Provide the (x, y) coordinate of the cell's center where the given text is located.  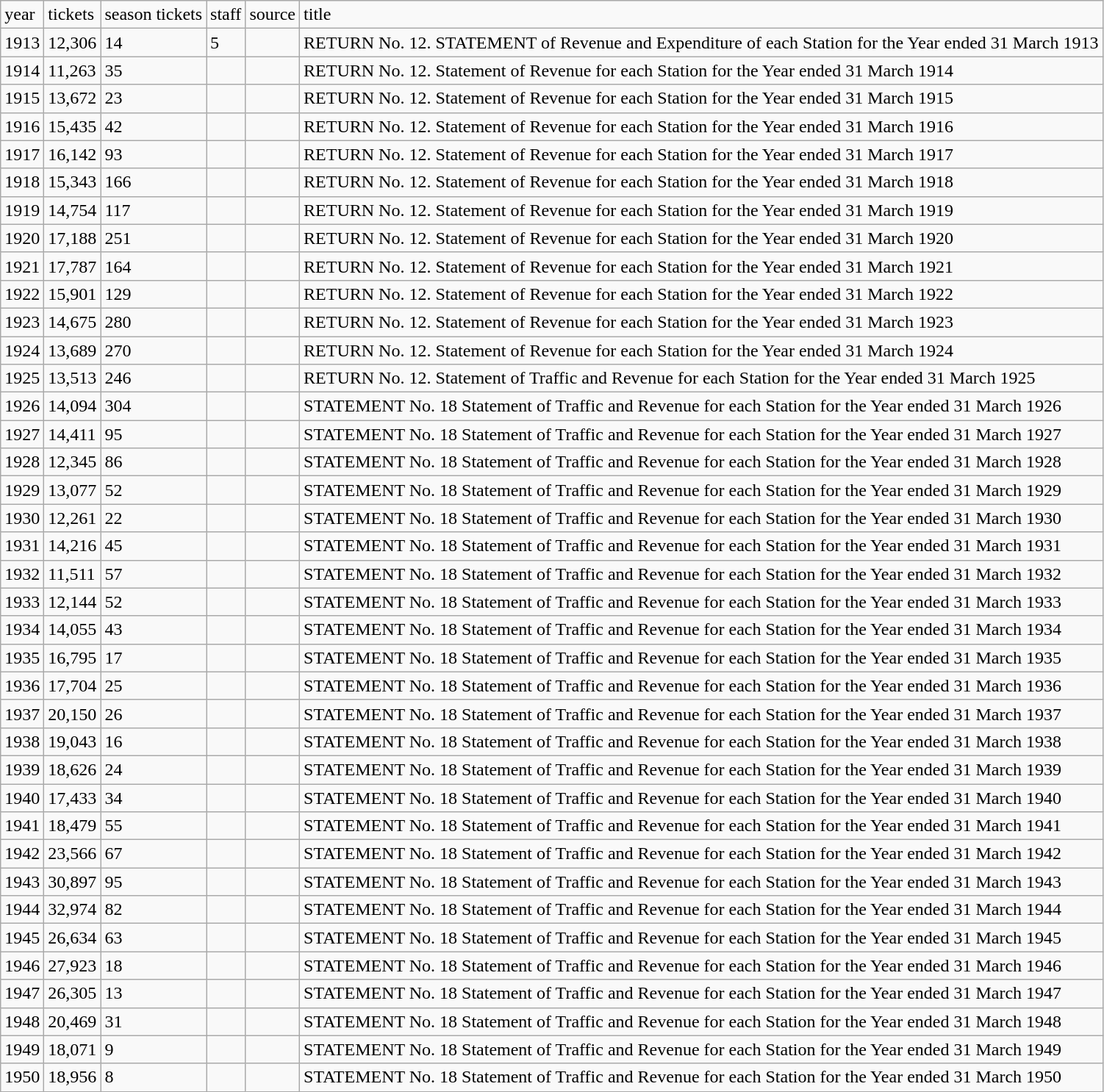
26 (154, 714)
16 (154, 741)
STATEMENT No. 18 Statement of Traffic and Revenue for each Station for the Year ended 31 March 1945 (701, 938)
251 (154, 238)
1929 (22, 490)
8 (154, 1077)
RETURN No. 12. Statement of Revenue for each Station for the Year ended 31 March 1914 (701, 71)
17 (154, 658)
tickets (72, 15)
12,144 (72, 602)
42 (154, 126)
23,566 (72, 854)
STATEMENT No. 18 Statement of Traffic and Revenue for each Station for the Year ended 31 March 1937 (701, 714)
13,672 (72, 98)
1916 (22, 126)
STATEMENT No. 18 Statement of Traffic and Revenue for each Station for the Year ended 31 March 1934 (701, 630)
STATEMENT No. 18 Statement of Traffic and Revenue for each Station for the Year ended 31 March 1930 (701, 518)
1917 (22, 154)
16,795 (72, 658)
57 (154, 574)
1930 (22, 518)
20,150 (72, 714)
246 (154, 378)
RETURN No. 12. Statement of Revenue for each Station for the Year ended 31 March 1920 (701, 238)
STATEMENT No. 18 Statement of Traffic and Revenue for each Station for the Year ended 31 March 1941 (701, 826)
RETURN No. 12. STATEMENT of Revenue and Expenditure of each Station for the Year ended 31 March 1913 (701, 43)
1924 (22, 351)
13,689 (72, 351)
11,511 (72, 574)
34 (154, 797)
1920 (22, 238)
15,343 (72, 182)
23 (154, 98)
STATEMENT No. 18 Statement of Traffic and Revenue for each Station for the Year ended 31 March 1933 (701, 602)
staff (226, 15)
1919 (22, 210)
270 (154, 351)
26,634 (72, 938)
1918 (22, 182)
12,261 (72, 518)
18 (154, 966)
13,077 (72, 490)
55 (154, 826)
1942 (22, 854)
14,055 (72, 630)
1921 (22, 266)
STATEMENT No. 18 Statement of Traffic and Revenue for each Station for the Year ended 31 March 1928 (701, 462)
STATEMENT No. 18 Statement of Traffic and Revenue for each Station for the Year ended 31 March 1931 (701, 546)
14,754 (72, 210)
13,513 (72, 378)
1926 (22, 406)
26,305 (72, 994)
RETURN No. 12. Statement of Revenue for each Station for the Year ended 31 March 1916 (701, 126)
1945 (22, 938)
1941 (22, 826)
1939 (22, 769)
16,142 (72, 154)
1922 (22, 294)
1937 (22, 714)
RETURN No. 12. Statement of Revenue for each Station for the Year ended 31 March 1921 (701, 266)
25 (154, 686)
STATEMENT No. 18 Statement of Traffic and Revenue for each Station for the Year ended 31 March 1935 (701, 658)
STATEMENT No. 18 Statement of Traffic and Revenue for each Station for the Year ended 31 March 1942 (701, 854)
12,345 (72, 462)
164 (154, 266)
1923 (22, 322)
18,071 (72, 1049)
STATEMENT No. 18 Statement of Traffic and Revenue for each Station for the Year ended 31 March 1932 (701, 574)
17,433 (72, 797)
1938 (22, 741)
82 (154, 910)
14,216 (72, 546)
year (22, 15)
35 (154, 71)
30,897 (72, 882)
season tickets (154, 15)
63 (154, 938)
15,435 (72, 126)
19,043 (72, 741)
STATEMENT No. 18 Statement of Traffic and Revenue for each Station for the Year ended 31 March 1939 (701, 769)
1925 (22, 378)
1947 (22, 994)
20,469 (72, 1021)
STATEMENT No. 18 Statement of Traffic and Revenue for each Station for the Year ended 31 March 1938 (701, 741)
14,675 (72, 322)
1927 (22, 434)
117 (154, 210)
1944 (22, 910)
27,923 (72, 966)
STATEMENT No. 18 Statement of Traffic and Revenue for each Station for the Year ended 31 March 1946 (701, 966)
1950 (22, 1077)
STATEMENT No. 18 Statement of Traffic and Revenue for each Station for the Year ended 31 March 1949 (701, 1049)
1948 (22, 1021)
RETURN No. 12. Statement of Revenue for each Station for the Year ended 31 March 1919 (701, 210)
1915 (22, 98)
129 (154, 294)
STATEMENT No. 18 Statement of Traffic and Revenue for each Station for the Year ended 31 March 1936 (701, 686)
17,704 (72, 686)
STATEMENT No. 18 Statement of Traffic and Revenue for each Station for the Year ended 31 March 1948 (701, 1021)
RETURN No. 12. Statement of Revenue for each Station for the Year ended 31 March 1923 (701, 322)
RETURN No. 12. Statement of Revenue for each Station for the Year ended 31 March 1918 (701, 182)
45 (154, 546)
source (273, 15)
18,956 (72, 1077)
RETURN No. 12. Statement of Revenue for each Station for the Year ended 31 March 1917 (701, 154)
RETURN No. 12. Statement of Traffic and Revenue for each Station for the Year ended 31 March 1925 (701, 378)
RETURN No. 12. Statement of Revenue for each Station for the Year ended 31 March 1922 (701, 294)
1913 (22, 43)
5 (226, 43)
1943 (22, 882)
1931 (22, 546)
14,411 (72, 434)
RETURN No. 12. Statement of Revenue for each Station for the Year ended 31 March 1924 (701, 351)
43 (154, 630)
STATEMENT No. 18 Statement of Traffic and Revenue for each Station for the Year ended 31 March 1926 (701, 406)
1932 (22, 574)
title (701, 15)
STATEMENT No. 18 Statement of Traffic and Revenue for each Station for the Year ended 31 March 1940 (701, 797)
32,974 (72, 910)
17,188 (72, 238)
1928 (22, 462)
13 (154, 994)
1934 (22, 630)
14,094 (72, 406)
280 (154, 322)
1949 (22, 1049)
STATEMENT No. 18 Statement of Traffic and Revenue for each Station for the Year ended 31 March 1943 (701, 882)
1936 (22, 686)
STATEMENT No. 18 Statement of Traffic and Revenue for each Station for the Year ended 31 March 1929 (701, 490)
166 (154, 182)
86 (154, 462)
STATEMENT No. 18 Statement of Traffic and Revenue for each Station for the Year ended 31 March 1947 (701, 994)
67 (154, 854)
1935 (22, 658)
9 (154, 1049)
1940 (22, 797)
STATEMENT No. 18 Statement of Traffic and Revenue for each Station for the Year ended 31 March 1927 (701, 434)
1946 (22, 966)
17,787 (72, 266)
1933 (22, 602)
18,626 (72, 769)
93 (154, 154)
15,901 (72, 294)
31 (154, 1021)
22 (154, 518)
24 (154, 769)
304 (154, 406)
18,479 (72, 826)
STATEMENT No. 18 Statement of Traffic and Revenue for each Station for the Year ended 31 March 1944 (701, 910)
12,306 (72, 43)
1914 (22, 71)
RETURN No. 12. Statement of Revenue for each Station for the Year ended 31 March 1915 (701, 98)
11,263 (72, 71)
STATEMENT No. 18 Statement of Traffic and Revenue for each Station for the Year ended 31 March 1950 (701, 1077)
14 (154, 43)
